Locate the cell with the specified text and output its [X, Y] center coordinate. 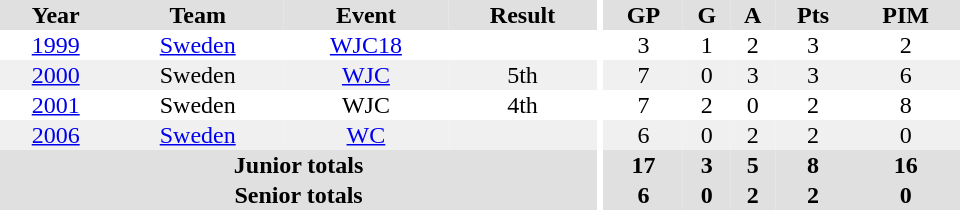
Event [366, 15]
2006 [56, 135]
4th [522, 105]
WJC18 [366, 45]
17 [644, 165]
Senior totals [298, 195]
A [752, 15]
GP [644, 15]
G [706, 15]
5 [752, 165]
Result [522, 15]
2001 [56, 105]
16 [906, 165]
Junior totals [298, 165]
2000 [56, 75]
5th [522, 75]
PIM [906, 15]
1999 [56, 45]
WC [366, 135]
Year [56, 15]
Team [198, 15]
1 [706, 45]
Pts [813, 15]
